Detect which cell encompasses the target text, then output its [X, Y] center coordinate. 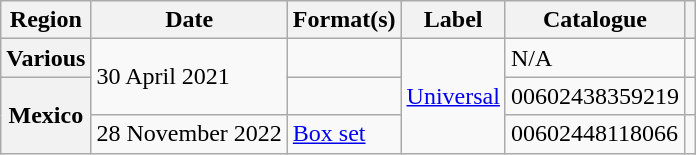
28 November 2022 [189, 134]
30 April 2021 [189, 77]
Date [189, 20]
Various [46, 58]
Box set [344, 134]
Universal [453, 96]
Catalogue [594, 20]
Format(s) [344, 20]
N/A [594, 58]
Region [46, 20]
00602448118066 [594, 134]
00602438359219 [594, 96]
Mexico [46, 115]
Label [453, 20]
